Extract the [x, y] coordinate from the center of the cell holding the provided text.  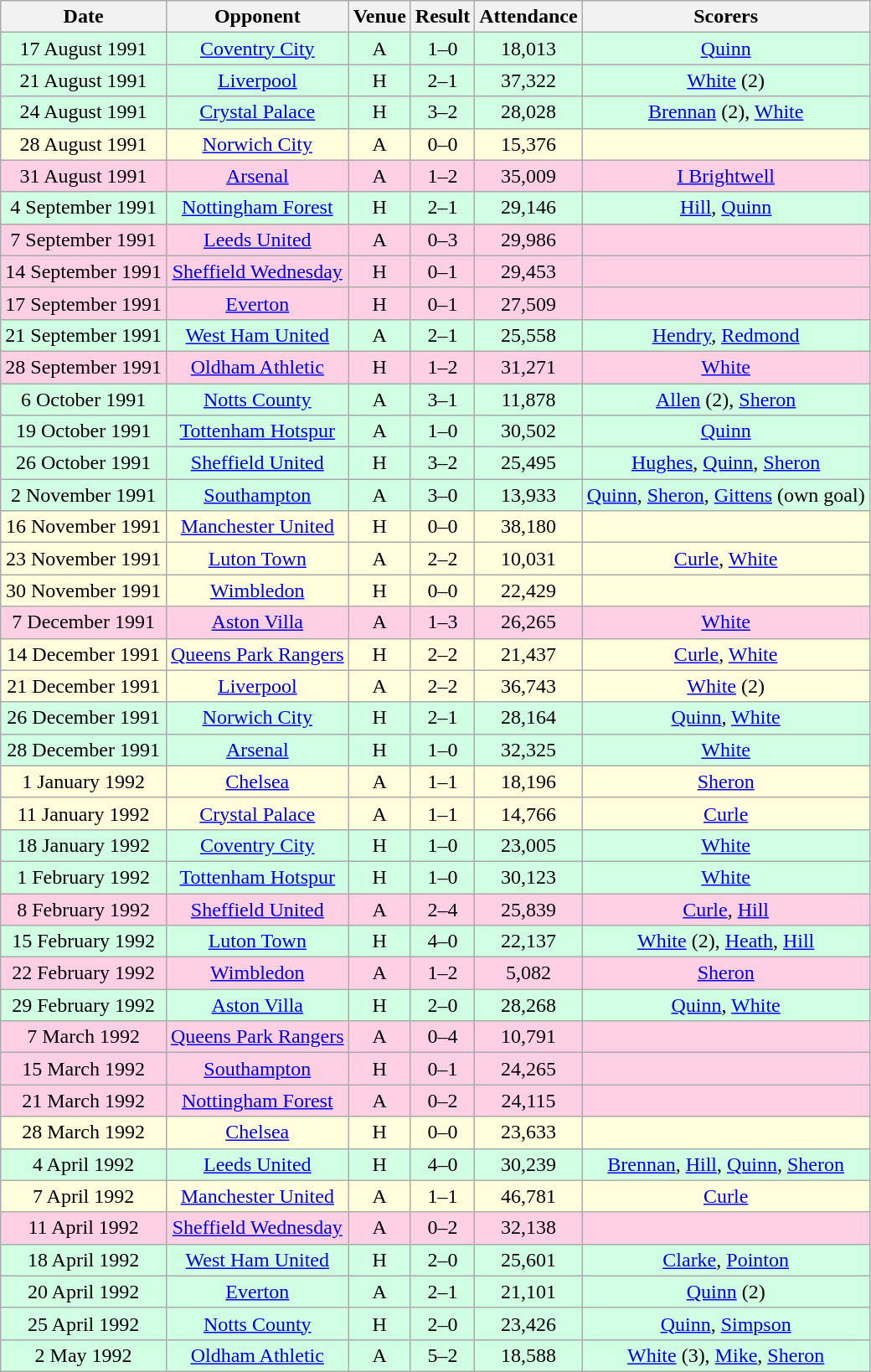
7 December 1991 [84, 622]
38,180 [528, 527]
Opponent [257, 17]
5,082 [528, 973]
I Brightwell [725, 176]
24,265 [528, 1069]
31,271 [528, 367]
28 December 1991 [84, 750]
18 January 1992 [84, 845]
2–4 [442, 909]
10,031 [528, 559]
26,265 [528, 622]
29,986 [528, 240]
6 October 1991 [84, 400]
19 October 1991 [84, 431]
White (2), Heath, Hill [725, 941]
Date [84, 17]
7 September 1991 [84, 240]
22,137 [528, 941]
28 September 1991 [84, 367]
2 May 1992 [84, 1355]
30 November 1991 [84, 591]
Result [442, 17]
Curle, Hill [725, 909]
Brennan (2), White [725, 112]
29 February 1992 [84, 1005]
17 August 1991 [84, 49]
17 September 1991 [84, 303]
25,558 [528, 335]
27,509 [528, 303]
18,588 [528, 1355]
11 January 1992 [84, 813]
1 February 1992 [84, 877]
37,322 [528, 80]
32,325 [528, 750]
4 April 1992 [84, 1164]
35,009 [528, 176]
Hughes, Quinn, Sheron [725, 463]
14 September 1991 [84, 271]
29,146 [528, 208]
26 December 1991 [84, 718]
Quinn, Simpson [725, 1323]
2 November 1991 [84, 495]
1 January 1992 [84, 781]
3–0 [442, 495]
Brennan, Hill, Quinn, Sheron [725, 1164]
15,376 [528, 144]
Venue [379, 17]
22 February 1992 [84, 973]
24 August 1991 [84, 112]
23,633 [528, 1132]
Quinn (2) [725, 1292]
Clarke, Pointon [725, 1260]
21 September 1991 [84, 335]
28,268 [528, 1005]
Quinn, Sheron, Gittens (own goal) [725, 495]
3–1 [442, 400]
25,601 [528, 1260]
24,115 [528, 1101]
11,878 [528, 400]
15 March 1992 [84, 1069]
36,743 [528, 686]
Allen (2), Sheron [725, 400]
22,429 [528, 591]
32,138 [528, 1228]
31 August 1991 [84, 176]
21,437 [528, 654]
White (3), Mike, Sheron [725, 1355]
16 November 1991 [84, 527]
Hendry, Redmond [725, 335]
30,502 [528, 431]
1–3 [442, 622]
23 November 1991 [84, 559]
23,005 [528, 845]
15 February 1992 [84, 941]
30,239 [528, 1164]
28 August 1991 [84, 144]
29,453 [528, 271]
Scorers [725, 17]
18,196 [528, 781]
21 August 1991 [84, 80]
21,101 [528, 1292]
14,766 [528, 813]
28,028 [528, 112]
46,781 [528, 1196]
0–3 [442, 240]
28 March 1992 [84, 1132]
7 April 1992 [84, 1196]
11 April 1992 [84, 1228]
23,426 [528, 1323]
28,164 [528, 718]
25,839 [528, 909]
20 April 1992 [84, 1292]
Attendance [528, 17]
8 February 1992 [84, 909]
0–4 [442, 1037]
14 December 1991 [84, 654]
25,495 [528, 463]
21 March 1992 [84, 1101]
18,013 [528, 49]
7 March 1992 [84, 1037]
18 April 1992 [84, 1260]
10,791 [528, 1037]
4 September 1991 [84, 208]
21 December 1991 [84, 686]
5–2 [442, 1355]
30,123 [528, 877]
13,933 [528, 495]
26 October 1991 [84, 463]
25 April 1992 [84, 1323]
Hill, Quinn [725, 208]
